Find where the given text appears and provide that cell's center as (x, y) coordinate. 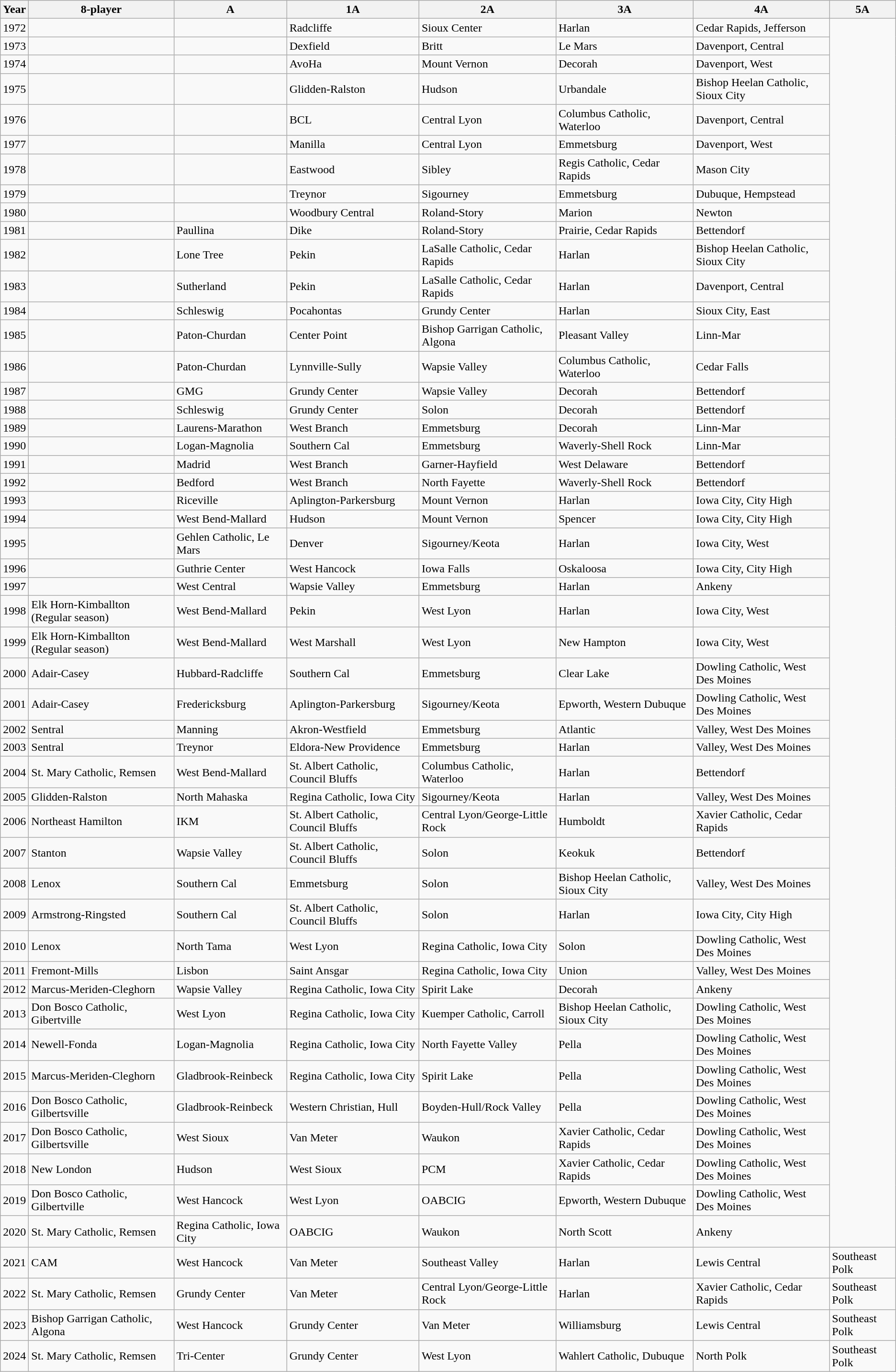
1986 (14, 367)
Boyden-Hull/Rock Valley (487, 1107)
1982 (14, 255)
IKM (230, 821)
2006 (14, 821)
Clear Lake (624, 674)
Newell-Fonda (101, 1044)
Riceville (230, 501)
1997 (14, 586)
West Marshall (353, 642)
Prairie, Cedar Rapids (624, 230)
1981 (14, 230)
Mason City (761, 169)
Sioux Center (487, 28)
Humboldt (624, 821)
PCM (487, 1170)
West Delaware (624, 464)
Dike (353, 230)
5A (862, 10)
2019 (14, 1200)
Northeast Hamilton (101, 821)
North Fayette Valley (487, 1044)
Eldora-New Providence (353, 747)
1980 (14, 212)
Laurens-Marathon (230, 428)
Oskaloosa (624, 568)
Eastwood (353, 169)
Manilla (353, 145)
2015 (14, 1076)
1976 (14, 120)
Kuemper Catholic, Carroll (487, 1014)
2008 (14, 883)
Le Mars (624, 46)
West Central (230, 586)
1991 (14, 464)
Madrid (230, 464)
1990 (14, 446)
1983 (14, 286)
Manning (230, 729)
Lynnville-Sully (353, 367)
2014 (14, 1044)
CAM (101, 1262)
1992 (14, 482)
1A (353, 10)
New London (101, 1170)
2010 (14, 946)
2011 (14, 970)
Union (624, 970)
Bedford (230, 482)
Regis Catholic, Cedar Rapids (624, 169)
1996 (14, 568)
Guthrie Center (230, 568)
2022 (14, 1294)
AvoHa (353, 64)
Fremont-Mills (101, 970)
North Tama (230, 946)
2020 (14, 1232)
2A (487, 10)
1985 (14, 336)
Fredericksburg (230, 704)
1972 (14, 28)
2002 (14, 729)
Woodbury Central (353, 212)
BCL (353, 120)
2021 (14, 1262)
Year (14, 10)
2005 (14, 797)
2012 (14, 989)
1977 (14, 145)
1993 (14, 501)
1995 (14, 544)
North Polk (761, 1356)
2000 (14, 674)
1998 (14, 611)
1979 (14, 194)
Armstrong-Ringsted (101, 915)
Gehlen Catholic, Le Mars (230, 544)
Cedar Falls (761, 367)
Tri-Center (230, 1356)
Sutherland (230, 286)
Southeast Valley (487, 1262)
2001 (14, 704)
1987 (14, 391)
Spencer (624, 519)
1999 (14, 642)
Stanton (101, 853)
A (230, 10)
Newton (761, 212)
Paullina (230, 230)
1973 (14, 46)
North Mahaska (230, 797)
GMG (230, 391)
1994 (14, 519)
8-player (101, 10)
2016 (14, 1107)
North Fayette (487, 482)
Akron-Westfield (353, 729)
Sibley (487, 169)
Lone Tree (230, 255)
3A (624, 10)
2003 (14, 747)
Dubuque, Hempstead (761, 194)
2013 (14, 1014)
Britt (487, 46)
2023 (14, 1325)
Hubbard-Radcliffe (230, 674)
1978 (14, 169)
Garner-Hayfield (487, 464)
Wahlert Catholic, Dubuque (624, 1356)
2007 (14, 853)
Williamsburg (624, 1325)
Iowa Falls (487, 568)
Urbandale (624, 89)
Marion (624, 212)
Don Bosco Catholic, Gilbertville (101, 1200)
1984 (14, 311)
2009 (14, 915)
Pocahontas (353, 311)
4A (761, 10)
North Scott (624, 1232)
2004 (14, 772)
1975 (14, 89)
Sigourney (487, 194)
Atlantic (624, 729)
Dexfield (353, 46)
Keokuk (624, 853)
2018 (14, 1170)
Don Bosco Catholic, Gibertville (101, 1014)
Radcliffe (353, 28)
Denver (353, 544)
2024 (14, 1356)
2017 (14, 1138)
Center Point (353, 336)
1974 (14, 64)
Pleasant Valley (624, 336)
1989 (14, 428)
Cedar Rapids, Jefferson (761, 28)
Lisbon (230, 970)
Western Christian, Hull (353, 1107)
Saint Ansgar (353, 970)
1988 (14, 410)
Sioux City, East (761, 311)
New Hampton (624, 642)
